Return [x, y] of the center of cell containing provided text 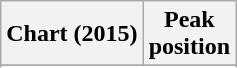
Peakposition [189, 34]
Chart (2015) [72, 34]
